Extract the [x, y] coordinate from the center of the cell holding the provided text.  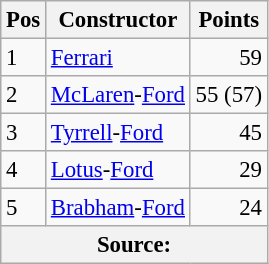
2 [24, 95]
45 [228, 133]
55 (57) [228, 95]
Tyrrell-Ford [118, 133]
59 [228, 58]
29 [228, 170]
4 [24, 170]
Source: [134, 245]
Lotus-Ford [118, 170]
Ferrari [118, 58]
McLaren-Ford [118, 95]
1 [24, 58]
5 [24, 208]
Brabham-Ford [118, 208]
Constructor [118, 20]
Points [228, 20]
Pos [24, 20]
3 [24, 133]
24 [228, 208]
